Identify which cell holds the provided text, then report its (x, y) central coordinate. 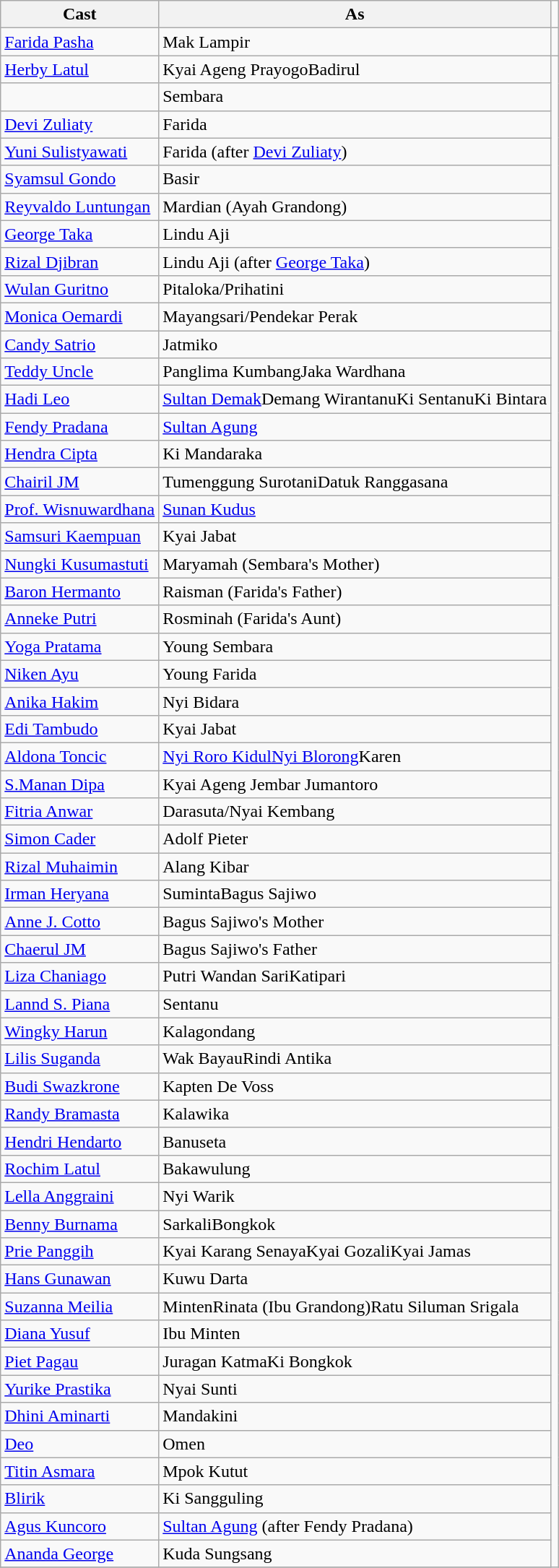
Nyi Roro KidulNyi BlorongKaren (355, 756)
Lannd S. Piana (79, 1004)
Titin Asmara (79, 1471)
Farida (after Devi Zuliaty) (355, 152)
Mardian (Ayah Grandong) (355, 207)
Ki Sangguling (355, 1499)
Herby Latul (79, 69)
Nyai Sunti (355, 1389)
Sultan DemakDemang WirantanuKi SentanuKi Bintara (355, 399)
Chairil JM (79, 482)
Rochim Latul (79, 1169)
Samsuri Kaempuan (79, 537)
Bagus Sajiwo's Father (355, 949)
S.Manan Dipa (79, 784)
Omen (355, 1444)
Anika Hakim (79, 701)
Hans Gunawan (79, 1279)
Sentanu (355, 1004)
Diana Yusuf (79, 1334)
Sunan Kudus (355, 509)
Nyi Warik (355, 1196)
Mandakini (355, 1416)
Kalagondang (355, 1031)
Anne J. Cotto (79, 922)
Agus Kuncoro (79, 1526)
Sembara (355, 97)
As (355, 14)
Kyai Ageng PrayogoBadirul (355, 69)
Mak Lampir (355, 42)
Anneke Putri (79, 619)
Hendri Hendarto (79, 1141)
Aldona Toncic (79, 756)
Kyai Ageng Jembar Jumantoro (355, 784)
Budi Swazkrone (79, 1086)
Tumenggung SurotaniDatuk Ranggasana (355, 482)
Nungki Kusumastuti (79, 564)
Adolf Pieter (355, 839)
Dhini Aminarti (79, 1416)
Alang Kibar (355, 867)
Randy Bramasta (79, 1114)
Wingky Harun (79, 1031)
SarkaliBongkok (355, 1224)
Fendy Pradana (79, 427)
George Taka (79, 234)
Ananda George (79, 1554)
Wulan Guritno (79, 289)
Baron Hermanto (79, 592)
Benny Burnama (79, 1224)
Yurike Prastika (79, 1389)
Farida Pasha (79, 42)
Rizal Djibran (79, 261)
Candy Satrio (79, 345)
Pitaloka/Prihatini (355, 289)
Ki Mandaraka (355, 454)
Niken Ayu (79, 674)
Lella Anggraini (79, 1196)
Farida (355, 124)
Yuni Sulistyawati (79, 152)
Suzanna Meilia (79, 1307)
Young Sembara (355, 646)
Ibu Minten (355, 1334)
Darasuta/Nyai Kembang (355, 812)
Bagus Sajiwo's Mother (355, 922)
Sultan Agung (355, 427)
Mpok Kutut (355, 1471)
Bakawulung (355, 1169)
Hadi Leo (79, 399)
SumintaBagus Sajiwo (355, 894)
Banuseta (355, 1141)
Deo (79, 1444)
Lindu Aji (355, 234)
Kuda Sungsang (355, 1554)
MintenRinata (Ibu Grandong)Ratu Siluman Srigala (355, 1307)
Panglima KumbangJaka Wardhana (355, 372)
Lilis Suganda (79, 1059)
Liza Chaniago (79, 976)
Irman Heryana (79, 894)
Syamsul Gondo (79, 179)
Monica Oemardi (79, 316)
Cast (79, 14)
Simon Cader (79, 839)
Rosminah (Farida's Aunt) (355, 619)
Basir (355, 179)
Blirik (79, 1499)
Reyvaldo Luntungan (79, 207)
Jatmiko (355, 345)
Kuwu Darta (355, 1279)
Prof. Wisnuwardhana (79, 509)
Fitria Anwar (79, 812)
Sultan Agung (after Fendy Pradana) (355, 1526)
Mayangsari/Pendekar Perak (355, 316)
Lindu Aji (after George Taka) (355, 261)
Teddy Uncle (79, 372)
Kyai Karang SenayaKyai GozaliKyai Jamas (355, 1252)
Prie Panggih (79, 1252)
Piet Pagau (79, 1361)
Juragan KatmaKi Bongkok (355, 1361)
Nyi Bidara (355, 701)
Kapten De Voss (355, 1086)
Wak BayauRindi Antika (355, 1059)
Yoga Pratama (79, 646)
Maryamah (Sembara's Mother) (355, 564)
Edi Tambudo (79, 729)
Chaerul JM (79, 949)
Devi Zuliaty (79, 124)
Rizal Muhaimin (79, 867)
Putri Wandan SariKatipari (355, 976)
Hendra Cipta (79, 454)
Kalawika (355, 1114)
Young Farida (355, 674)
Raisman (Farida's Father) (355, 592)
